Return the (x, y) coordinate for the center point of the cell that contains the specified text.  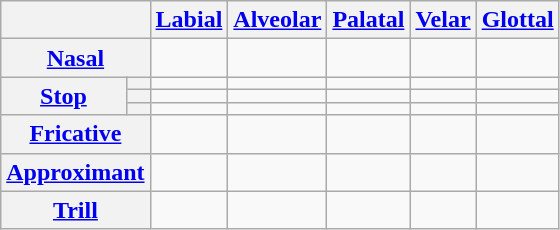
Trill (76, 210)
Nasal (76, 58)
Fricative (76, 134)
Stop (64, 96)
Approximant (76, 172)
Palatal (368, 20)
Labial (189, 20)
Glottal (518, 20)
Velar (443, 20)
Alveolar (278, 20)
